Provide the [X, Y] coordinate of the cell's center where the given text is located.  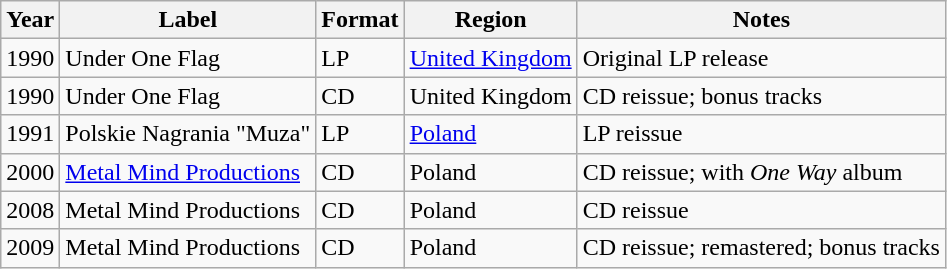
CD reissue; with One Way album [761, 172]
CD reissue [761, 210]
1991 [30, 134]
2008 [30, 210]
Format [360, 20]
2000 [30, 172]
Polskie Nagrania "Muza" [188, 134]
Region [490, 20]
CD reissue; bonus tracks [761, 96]
2009 [30, 248]
LP reissue [761, 134]
Original LP release [761, 58]
CD reissue; remastered; bonus tracks [761, 248]
Notes [761, 20]
Year [30, 20]
Label [188, 20]
